Extract the (x, y) coordinate from the center of the cell holding the provided text.  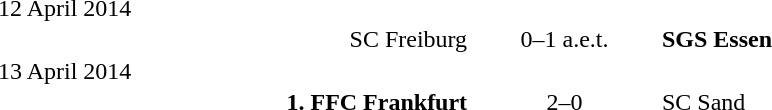
0–1 a.e.t. (564, 39)
